Return (X, Y) of the center of cell containing provided text 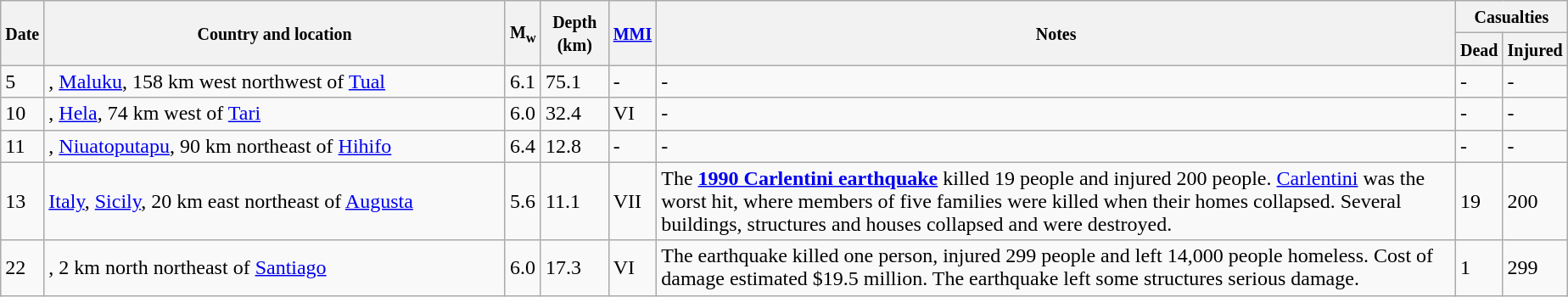
Notes (1056, 33)
75.1 (574, 81)
5.6 (523, 201)
Country and location (275, 33)
Depth (km) (574, 33)
6.1 (523, 81)
32.4 (574, 114)
6.4 (523, 146)
Mw (523, 33)
Casualties (1511, 17)
1 (1479, 268)
, Maluku, 158 km west northwest of Tual (275, 81)
22 (22, 268)
12.8 (574, 146)
Date (22, 33)
, Niuatoputapu, 90 km northeast of Hihifo (275, 146)
19 (1479, 201)
17.3 (574, 268)
13 (22, 201)
5 (22, 81)
, Hela, 74 km west of Tari (275, 114)
299 (1535, 268)
Dead (1479, 49)
200 (1535, 201)
10 (22, 114)
, 2 km north northeast of Santiago (275, 268)
Italy, Sicily, 20 km east northeast of Augusta (275, 201)
Injured (1535, 49)
MMI (633, 33)
VII (633, 201)
11 (22, 146)
11.1 (574, 201)
